Search for the cell housing the specified text and yield its [X, Y] center coordinate. 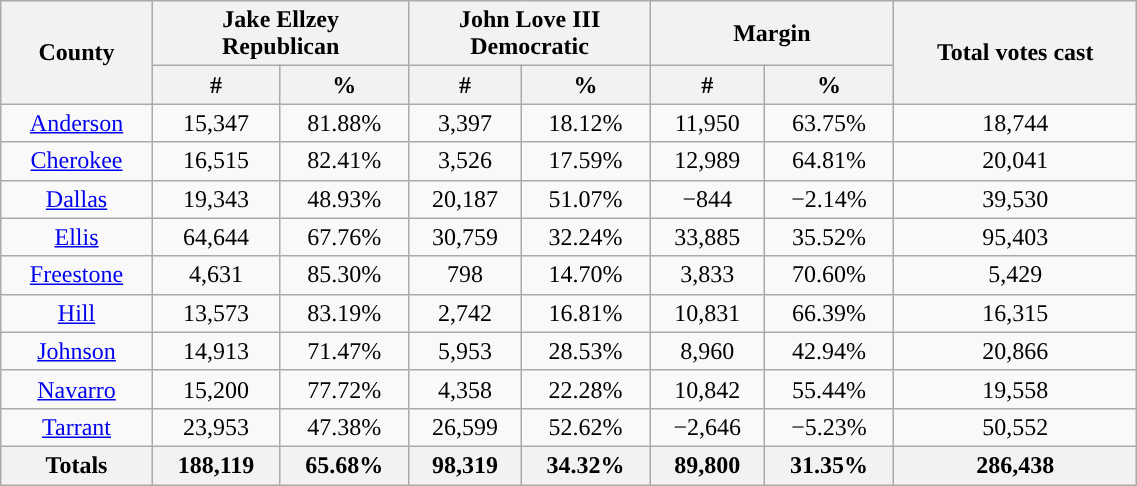
Jake EllzeyRepublican [280, 34]
35.52% [828, 237]
10,842 [707, 389]
Ellis [77, 237]
47.38% [344, 427]
Freestone [77, 275]
83.19% [344, 313]
63.75% [828, 123]
81.88% [344, 123]
32.24% [586, 237]
Dallas [77, 199]
22.28% [586, 389]
3,833 [707, 275]
70.60% [828, 275]
5,429 [1016, 275]
52.62% [586, 427]
48.93% [344, 199]
−5.23% [828, 427]
3,397 [465, 123]
15,347 [216, 123]
Navarro [77, 389]
4,631 [216, 275]
Cherokee [77, 161]
19,558 [1016, 389]
95,403 [1016, 237]
16,515 [216, 161]
20,187 [465, 199]
42.94% [828, 351]
798 [465, 275]
14.70% [586, 275]
30,759 [465, 237]
Totals [77, 465]
Hill [77, 313]
66.39% [828, 313]
Margin [772, 34]
77.72% [344, 389]
85.30% [344, 275]
5,953 [465, 351]
20,041 [1016, 161]
13,573 [216, 313]
55.44% [828, 389]
286,438 [1016, 465]
11,950 [707, 123]
28.53% [586, 351]
18,744 [1016, 123]
188,119 [216, 465]
−844 [707, 199]
26,599 [465, 427]
−2.14% [828, 199]
34.32% [586, 465]
10,831 [707, 313]
3,526 [465, 161]
−2,646 [707, 427]
31.35% [828, 465]
67.76% [344, 237]
71.47% [344, 351]
89,800 [707, 465]
Total votes cast [1016, 52]
12,989 [707, 161]
33,885 [707, 237]
Johnson [77, 351]
19,343 [216, 199]
16,315 [1016, 313]
23,953 [216, 427]
14,913 [216, 351]
17.59% [586, 161]
64.81% [828, 161]
Anderson [77, 123]
Tarrant [77, 427]
50,552 [1016, 427]
15,200 [216, 389]
98,319 [465, 465]
County [77, 52]
20,866 [1016, 351]
65.68% [344, 465]
39,530 [1016, 199]
64,644 [216, 237]
18.12% [586, 123]
2,742 [465, 313]
8,960 [707, 351]
4,358 [465, 389]
51.07% [586, 199]
82.41% [344, 161]
John Love IIIDemocratic [530, 34]
16.81% [586, 313]
